Locate the cell with the specified text and output its (x, y) center coordinate. 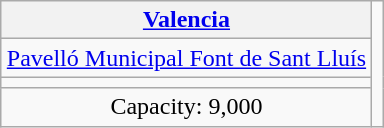
Pavelló Municipal Font de Sant Lluís (186, 58)
Capacity: 9,000 (186, 107)
Valencia (186, 20)
